Find where the given text appears and provide that cell's center as (X, Y) coordinate. 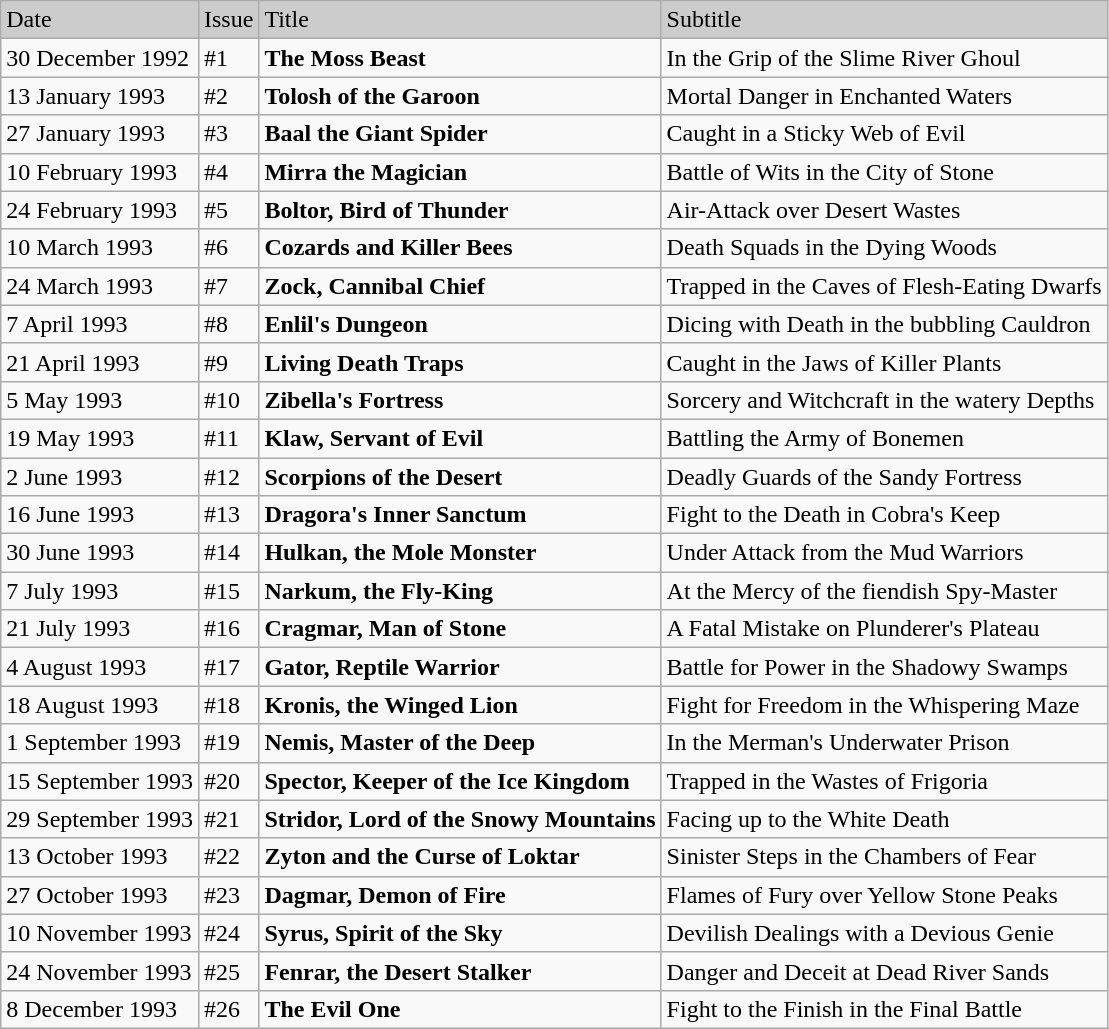
#7 (228, 286)
Danger and Deceit at Dead River Sands (884, 971)
Tolosh of the Garoon (460, 96)
13 October 1993 (100, 857)
1 September 1993 (100, 743)
7 July 1993 (100, 591)
Caught in the Jaws of Killer Plants (884, 362)
Zock, Cannibal Chief (460, 286)
Flames of Fury over Yellow Stone Peaks (884, 895)
In the Grip of the Slime River Ghoul (884, 58)
13 January 1993 (100, 96)
24 November 1993 (100, 971)
In the Merman's Underwater Prison (884, 743)
Syrus, Spirit of the Sky (460, 933)
Zyton and the Curse of Loktar (460, 857)
Battle for Power in the Shadowy Swamps (884, 667)
Hulkan, the Mole Monster (460, 553)
Facing up to the White Death (884, 819)
#15 (228, 591)
#2 (228, 96)
10 November 1993 (100, 933)
15 September 1993 (100, 781)
#17 (228, 667)
Title (460, 20)
Deadly Guards of the Sandy Fortress (884, 477)
10 March 1993 (100, 248)
Subtitle (884, 20)
#6 (228, 248)
Dicing with Death in the bubbling Cauldron (884, 324)
#9 (228, 362)
Stridor, Lord of the Snowy Mountains (460, 819)
#18 (228, 705)
Date (100, 20)
#1 (228, 58)
29 September 1993 (100, 819)
#14 (228, 553)
The Evil One (460, 1009)
2 June 1993 (100, 477)
Trapped in the Caves of Flesh-Eating Dwarfs (884, 286)
Caught in a Sticky Web of Evil (884, 134)
Cragmar, Man of Stone (460, 629)
21 July 1993 (100, 629)
Klaw, Servant of Evil (460, 438)
30 December 1992 (100, 58)
#12 (228, 477)
Fenrar, the Desert Stalker (460, 971)
At the Mercy of the fiendish Spy-Master (884, 591)
#19 (228, 743)
Death Squads in the Dying Woods (884, 248)
#3 (228, 134)
#10 (228, 400)
16 June 1993 (100, 515)
#20 (228, 781)
Gator, Reptile Warrior (460, 667)
Kronis, the Winged Lion (460, 705)
Battling the Army of Bonemen (884, 438)
Spector, Keeper of the Ice Kingdom (460, 781)
Dagmar, Demon of Fire (460, 895)
Mirra the Magician (460, 172)
#11 (228, 438)
#24 (228, 933)
#23 (228, 895)
A Fatal Mistake on Plunderer's Plateau (884, 629)
19 May 1993 (100, 438)
Sorcery and Witchcraft in the watery Depths (884, 400)
Under Attack from the Mud Warriors (884, 553)
Boltor, Bird of Thunder (460, 210)
Devilish Dealings with a Devious Genie (884, 933)
27 October 1993 (100, 895)
Air-Attack over Desert Wastes (884, 210)
Issue (228, 20)
Enlil's Dungeon (460, 324)
#21 (228, 819)
Nemis, Master of the Deep (460, 743)
#8 (228, 324)
7 April 1993 (100, 324)
10 February 1993 (100, 172)
Fight to the Finish in the Final Battle (884, 1009)
30 June 1993 (100, 553)
4 August 1993 (100, 667)
Battle of Wits in the City of Stone (884, 172)
#4 (228, 172)
Zibella's Fortress (460, 400)
18 August 1993 (100, 705)
Fight to the Death in Cobra's Keep (884, 515)
#25 (228, 971)
#26 (228, 1009)
Dragora's Inner Sanctum (460, 515)
#22 (228, 857)
#13 (228, 515)
#5 (228, 210)
8 December 1993 (100, 1009)
27 January 1993 (100, 134)
#16 (228, 629)
21 April 1993 (100, 362)
Mortal Danger in Enchanted Waters (884, 96)
Fight for Freedom in the Whispering Maze (884, 705)
5 May 1993 (100, 400)
Baal the Giant Spider (460, 134)
Narkum, the Fly-King (460, 591)
Cozards and Killer Bees (460, 248)
Trapped in the Wastes of Frigoria (884, 781)
Sinister Steps in the Chambers of Fear (884, 857)
Scorpions of the Desert (460, 477)
24 March 1993 (100, 286)
The Moss Beast (460, 58)
24 February 1993 (100, 210)
Living Death Traps (460, 362)
